Output the [x, y] coordinate of the center of the cell containing the given text.  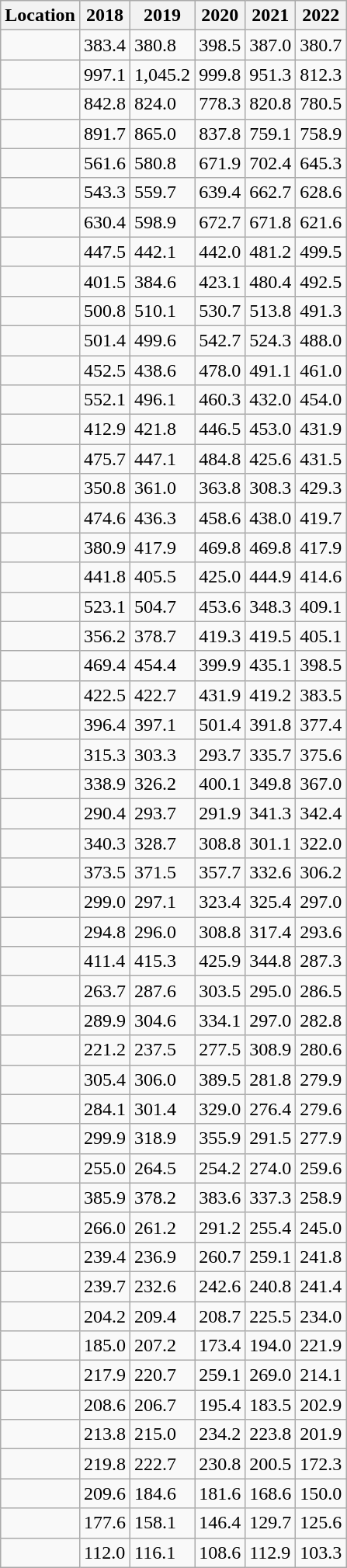
384.6 [163, 281]
580.8 [163, 163]
824.0 [163, 104]
630.4 [104, 222]
259.6 [321, 1168]
328.7 [163, 843]
380.9 [104, 548]
184.6 [163, 1493]
325.4 [270, 902]
484.8 [220, 459]
240.8 [270, 1286]
491.1 [270, 370]
305.4 [104, 1080]
185.0 [104, 1346]
645.3 [321, 163]
286.5 [321, 991]
421.8 [163, 429]
112.0 [104, 1552]
254.2 [220, 1168]
425.9 [220, 961]
435.1 [270, 666]
378.2 [163, 1198]
349.8 [270, 784]
217.9 [104, 1375]
474.6 [104, 518]
340.3 [104, 843]
255.0 [104, 1168]
284.1 [104, 1109]
446.5 [220, 429]
431.5 [321, 459]
112.9 [270, 1552]
377.4 [321, 725]
454.0 [321, 400]
812.3 [321, 75]
317.4 [270, 932]
552.1 [104, 400]
242.6 [220, 1286]
209.6 [104, 1493]
219.8 [104, 1464]
234.0 [321, 1316]
461.0 [321, 370]
399.9 [220, 666]
383.5 [321, 695]
491.3 [321, 311]
306.0 [163, 1080]
213.8 [104, 1434]
951.3 [270, 75]
207.2 [163, 1346]
2022 [321, 16]
277.5 [220, 1050]
290.4 [104, 813]
308.3 [270, 488]
391.8 [270, 725]
150.0 [321, 1493]
329.0 [220, 1109]
702.4 [270, 163]
263.7 [104, 991]
287.6 [163, 991]
458.6 [220, 518]
108.6 [220, 1552]
241.4 [321, 1286]
232.6 [163, 1286]
1,045.2 [163, 75]
146.4 [220, 1523]
281.8 [270, 1080]
245.0 [321, 1227]
442.0 [220, 252]
304.6 [163, 1020]
475.7 [104, 459]
778.3 [220, 104]
419.7 [321, 518]
202.9 [321, 1405]
2021 [270, 16]
209.4 [163, 1316]
337.3 [270, 1198]
280.6 [321, 1050]
237.5 [163, 1050]
177.6 [104, 1523]
405.1 [321, 636]
129.7 [270, 1523]
671.8 [270, 222]
523.1 [104, 607]
306.2 [321, 873]
291.9 [220, 813]
258.9 [321, 1198]
363.8 [220, 488]
628.6 [321, 193]
322.0 [321, 843]
2019 [163, 16]
758.9 [321, 134]
361.0 [163, 488]
332.6 [270, 873]
438.6 [163, 370]
820.8 [270, 104]
447.5 [104, 252]
276.4 [270, 1109]
561.6 [104, 163]
221.2 [104, 1050]
409.1 [321, 607]
997.1 [104, 75]
524.3 [270, 340]
891.7 [104, 134]
411.4 [104, 961]
598.9 [163, 222]
478.0 [220, 370]
396.4 [104, 725]
201.9 [321, 1434]
442.1 [163, 252]
261.2 [163, 1227]
326.2 [163, 784]
387.0 [270, 45]
335.7 [270, 754]
454.4 [163, 666]
334.1 [220, 1020]
488.0 [321, 340]
287.3 [321, 961]
172.3 [321, 1464]
301.1 [270, 843]
357.7 [220, 873]
294.8 [104, 932]
303.3 [163, 754]
103.3 [321, 1552]
447.1 [163, 459]
350.8 [104, 488]
436.3 [163, 518]
639.4 [220, 193]
Location [40, 16]
279.9 [321, 1080]
260.7 [220, 1257]
499.5 [321, 252]
208.7 [220, 1316]
289.9 [104, 1020]
214.1 [321, 1375]
453.6 [220, 607]
378.7 [163, 636]
279.6 [321, 1109]
239.7 [104, 1286]
422.5 [104, 695]
221.9 [321, 1346]
662.7 [270, 193]
341.3 [270, 813]
291.5 [270, 1139]
266.0 [104, 1227]
183.5 [270, 1405]
419.2 [270, 695]
499.6 [163, 340]
780.5 [321, 104]
241.8 [321, 1257]
204.2 [104, 1316]
338.9 [104, 784]
315.3 [104, 754]
293.6 [321, 932]
481.2 [270, 252]
299.0 [104, 902]
116.1 [163, 1552]
621.6 [321, 222]
469.4 [104, 666]
425.6 [270, 459]
510.1 [163, 311]
425.0 [220, 577]
842.8 [104, 104]
158.1 [163, 1523]
342.4 [321, 813]
215.0 [163, 1434]
255.4 [270, 1227]
296.0 [163, 932]
438.0 [270, 518]
530.7 [220, 311]
220.7 [163, 1375]
375.6 [321, 754]
429.3 [321, 488]
2018 [104, 16]
423.1 [220, 281]
181.6 [220, 1493]
419.3 [220, 636]
460.3 [220, 400]
400.1 [220, 784]
380.8 [163, 45]
496.1 [163, 400]
383.6 [220, 1198]
264.5 [163, 1168]
206.7 [163, 1405]
200.5 [270, 1464]
323.4 [220, 902]
222.7 [163, 1464]
452.5 [104, 370]
543.3 [104, 193]
504.7 [163, 607]
356.2 [104, 636]
318.9 [163, 1139]
239.4 [104, 1257]
168.6 [270, 1493]
397.1 [163, 725]
432.0 [270, 400]
125.6 [321, 1523]
444.9 [270, 577]
173.4 [220, 1346]
195.4 [220, 1405]
295.0 [270, 991]
208.6 [104, 1405]
380.7 [321, 45]
389.5 [220, 1080]
308.9 [270, 1050]
385.9 [104, 1198]
759.1 [270, 134]
282.8 [321, 1020]
492.5 [321, 281]
223.8 [270, 1434]
453.0 [270, 429]
225.5 [270, 1316]
412.9 [104, 429]
414.6 [321, 577]
303.5 [220, 991]
671.9 [220, 163]
865.0 [163, 134]
999.8 [220, 75]
513.8 [270, 311]
234.2 [220, 1434]
373.5 [104, 873]
837.8 [220, 134]
194.0 [270, 1346]
301.4 [163, 1109]
344.8 [270, 961]
371.5 [163, 873]
480.4 [270, 281]
415.3 [163, 961]
2020 [220, 16]
422.7 [163, 695]
405.5 [163, 577]
274.0 [270, 1168]
355.9 [220, 1139]
236.9 [163, 1257]
441.8 [104, 577]
672.7 [220, 222]
401.5 [104, 281]
269.0 [270, 1375]
297.1 [163, 902]
559.7 [163, 193]
383.4 [104, 45]
419.5 [270, 636]
299.9 [104, 1139]
277.9 [321, 1139]
500.8 [104, 311]
230.8 [220, 1464]
542.7 [220, 340]
348.3 [270, 607]
367.0 [321, 784]
291.2 [220, 1227]
